Pinpoint the cell where the given text exists, returning its [X, Y] midpoint coordinate. 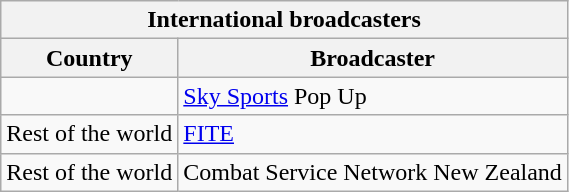
Combat Service Network New Zealand [373, 172]
Broadcaster [373, 58]
Sky Sports Pop Up [373, 96]
FITE [373, 134]
International broadcasters [284, 20]
Country [90, 58]
